Scan for the cell matching the given text and deliver its [X, Y] coordinate at center. 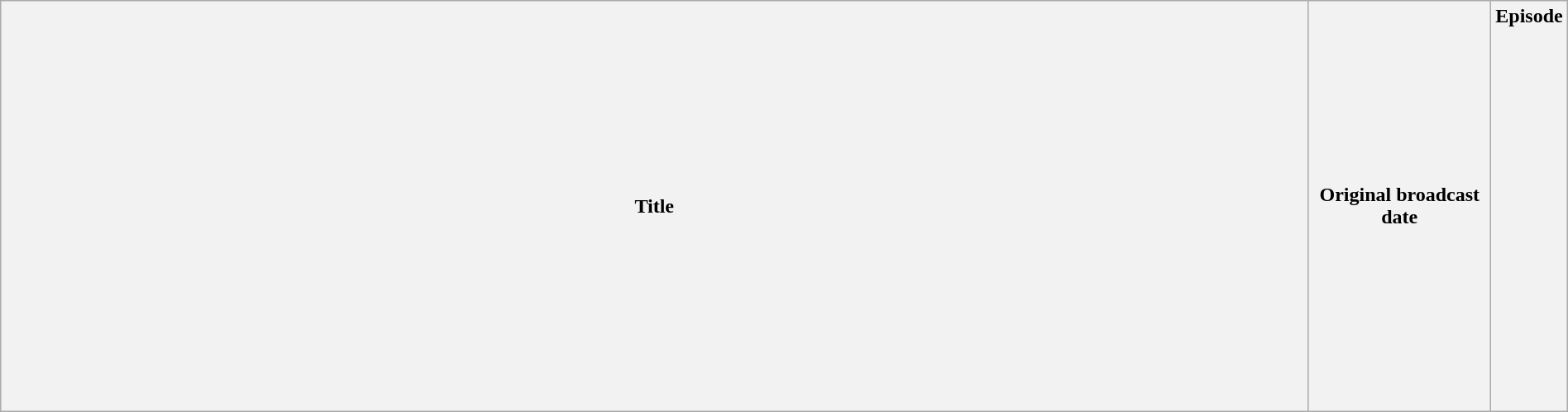
Title [655, 207]
Original broadcast date [1399, 207]
Episode [1529, 207]
